Detect which cell encompasses the target text, then output its (x, y) center coordinate. 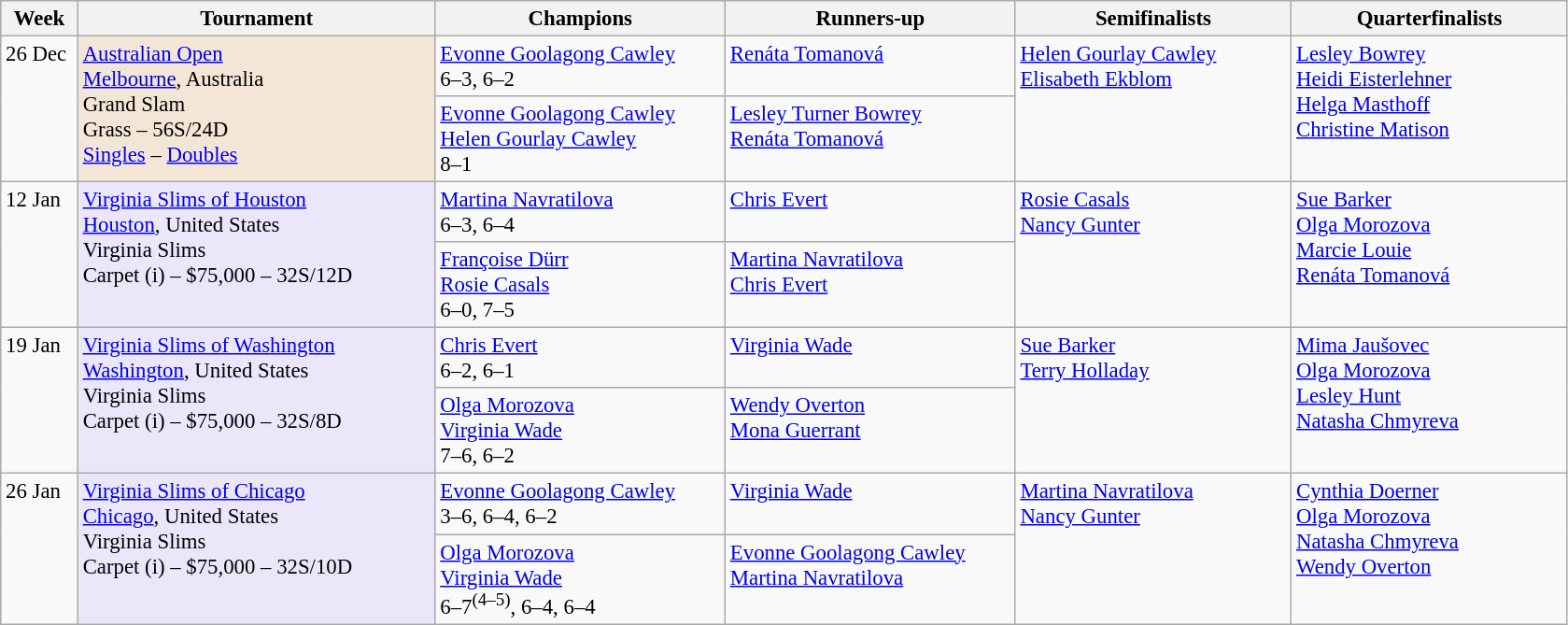
Runners-up (870, 19)
12 Jan (39, 255)
26 Dec (39, 109)
Tournament (256, 19)
Evonne Goolagong Cawley6–3, 6–2 (581, 67)
Lesley Turner Bowrey Renáta Tomanová (870, 139)
Virginia Slims of Houston Houston, United StatesVirginia SlimsCarpet (i) – $75,000 – 32S/12D (256, 255)
Mima Jaušovec Olga Morozova Lesley Hunt Natasha Chmyreva (1430, 401)
Françoise Dürr Rosie Casals 6–0, 7–5 (581, 285)
26 Jan (39, 549)
Sue Barker Terry Holladay (1153, 401)
19 Jan (39, 401)
Evonne Goolagong Cawley Helen Gourlay Cawley8–1 (581, 139)
Rosie Casals Nancy Gunter (1153, 255)
Week (39, 19)
Martina Navratilova Chris Evert (870, 285)
Martina Navratilova Nancy Gunter (1153, 549)
Lesley Bowrey Heidi Eisterlehner Helga Masthoff Christine Matison (1430, 109)
Wendy Overton Mona Guerrant (870, 432)
Cynthia Doerner Olga Morozova Natasha Chmyreva Wendy Overton (1430, 549)
Olga Morozova Virginia Wade6–7(4–5), 6–4, 6–4 (581, 579)
Virginia Slims of Chicago Chicago, United StatesVirginia SlimsCarpet (i) – $75,000 – 32S/10D (256, 549)
Evonne Goolagong Cawley Martina Navratilova (870, 579)
Chris Evert6–2, 6–1 (581, 359)
Martina Navratilova6–3, 6–4 (581, 213)
Champions (581, 19)
Virginia Slims of Washington Washington, United StatesVirginia SlimsCarpet (i) – $75,000 – 32S/8D (256, 401)
Helen Gourlay Cawley Elisabeth Ekblom (1153, 109)
Olga Morozova Virginia Wade 7–6, 6–2 (581, 432)
Australian Open Melbourne, AustraliaGrand SlamGrass – 56S/24DSingles – Doubles (256, 109)
Renáta Tomanová (870, 67)
Quarterfinalists (1430, 19)
Sue Barker Olga Morozova Marcie Louie Renáta Tomanová (1430, 255)
Chris Evert (870, 213)
Evonne Goolagong Cawley3–6, 6–4, 6–2 (581, 504)
Semifinalists (1153, 19)
